Pinpoint the cell where the given text exists, returning its [x, y] midpoint coordinate. 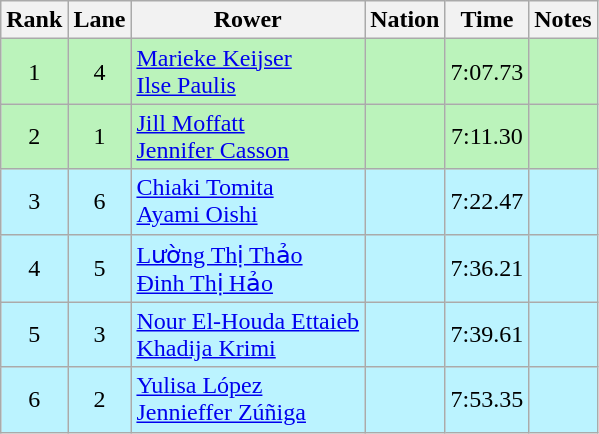
7:53.35 [487, 400]
Chiaki TomitaAyami Oishi [248, 202]
Rank [34, 20]
Time [487, 20]
Jill MoffattJennifer Casson [248, 136]
7:36.21 [487, 268]
Nour El-Houda EttaiebKhadija Krimi [248, 334]
7:11.30 [487, 136]
7:07.73 [487, 72]
Lane [100, 20]
7:39.61 [487, 334]
Nation [405, 20]
Marieke KeijserIlse Paulis [248, 72]
7:22.47 [487, 202]
Notes [563, 20]
Rower [248, 20]
Yulisa LópezJennieffer Zúñiga [248, 400]
Lường Thị ThảoĐinh Thị Hảo [248, 268]
